Return the (X, Y) coordinate for the center point of the cell that contains the specified text.  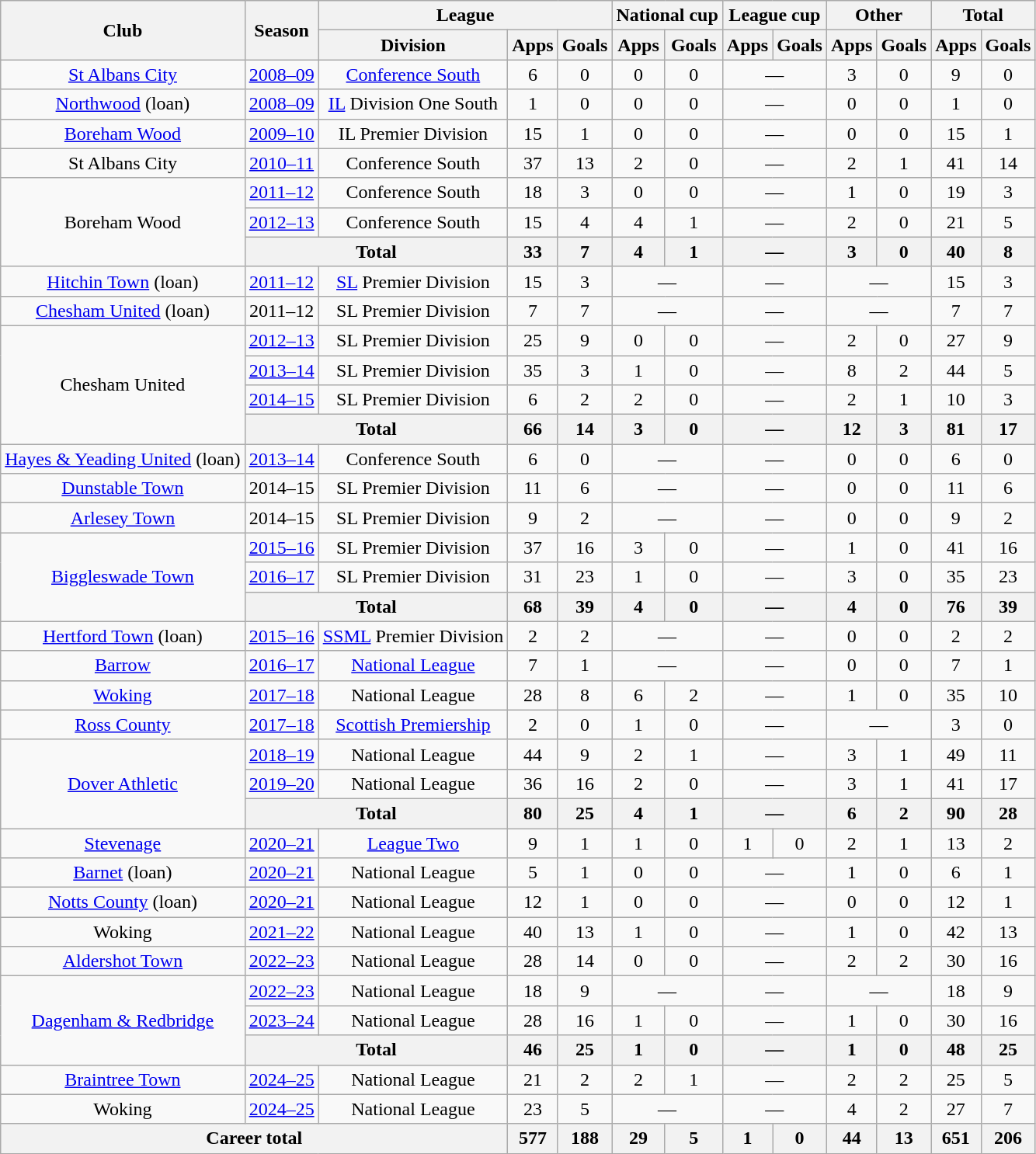
49 (956, 754)
46 (533, 1050)
League (465, 16)
2019–20 (281, 784)
Ross County (123, 725)
Barnet (loan) (123, 873)
36 (533, 784)
19 (956, 193)
Aldershot Town (123, 961)
League cup (774, 16)
2010–11 (281, 163)
42 (956, 932)
Dagenham & Redbridge (123, 1020)
Braintree Town (123, 1079)
48 (956, 1050)
Dunstable Town (123, 488)
Northwood (loan) (123, 104)
Hertford Town (loan) (123, 636)
IL Division One South (413, 104)
National cup (667, 16)
Club (123, 30)
Chesham United (123, 384)
Other (878, 16)
29 (638, 1138)
Stevenage (123, 843)
2009–10 (281, 134)
Chesham United (loan) (123, 311)
2018–19 (281, 754)
2023–24 (281, 1020)
2021–22 (281, 932)
Scottish Premiership (413, 725)
188 (585, 1138)
33 (533, 252)
90 (956, 813)
Hitchin Town (loan) (123, 281)
Hayes & Yeading United (loan) (123, 459)
Dover Athletic (123, 784)
76 (956, 607)
SSML Premier Division (413, 636)
577 (533, 1138)
IL Premier Division (413, 134)
League Two (413, 843)
68 (533, 607)
31 (533, 577)
Season (281, 30)
Career total (255, 1138)
80 (533, 813)
66 (533, 429)
Barrow (123, 666)
206 (1008, 1138)
81 (956, 429)
Division (413, 45)
Notts County (loan) (123, 902)
651 (956, 1138)
Arlesey Town (123, 518)
Biggleswade Town (123, 577)
